For the text-containing cell, return its midpoint in (x, y) coordinate format. 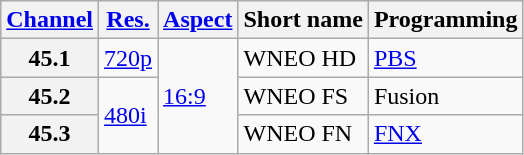
16:9 (198, 96)
Aspect (198, 20)
720p (128, 58)
Fusion (446, 96)
WNEO FS (303, 96)
480i (128, 115)
Short name (303, 20)
Programming (446, 20)
PBS (446, 58)
45.3 (50, 134)
Res. (128, 20)
45.1 (50, 58)
WNEO HD (303, 58)
WNEO FN (303, 134)
45.2 (50, 96)
Channel (50, 20)
FNX (446, 134)
